Detect which cell encompasses the target text, then output its [X, Y] center coordinate. 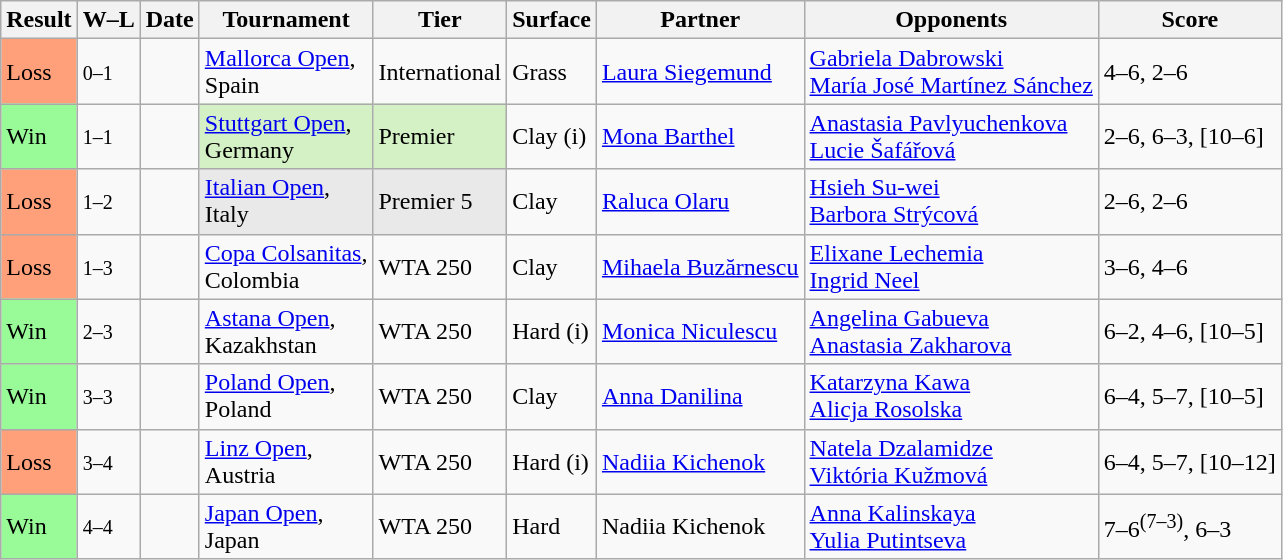
International [440, 72]
Anastasia Pavlyuchenkova Lucie Šafářová [951, 136]
1–2 [108, 202]
Laura Siegemund [700, 72]
W–L [108, 20]
Surface [552, 20]
Katarzyna Kawa Alicja Rosolska [951, 396]
Natela Dzalamidze Viktória Kužmová [951, 462]
Monica Niculescu [700, 332]
Partner [700, 20]
4–4 [108, 526]
1–3 [108, 266]
Gabriela Dabrowski María José Martínez Sánchez [951, 72]
Score [1190, 20]
Elixane Lechemia Ingrid Neel [951, 266]
7–6(7–3), 6–3 [1190, 526]
Result [39, 20]
Raluca Olaru [700, 202]
2–3 [108, 332]
6–2, 4–6, [10–5] [1190, 332]
Stuttgart Open, Germany [286, 136]
Grass [552, 72]
Copa Colsanitas, Colombia [286, 266]
Date [170, 20]
Tier [440, 20]
Clay (i) [552, 136]
2–6, 2–6 [1190, 202]
3–6, 4–6 [1190, 266]
Astana Open, Kazakhstan [286, 332]
0–1 [108, 72]
Italian Open, Italy [286, 202]
Hsieh Su-wei Barbora Strýcová [951, 202]
Opponents [951, 20]
4–6, 2–6 [1190, 72]
Mona Barthel [700, 136]
Angelina Gabueva Anastasia Zakharova [951, 332]
Tournament [286, 20]
Mallorca Open, Spain [286, 72]
Mihaela Buzărnescu [700, 266]
Anna Danilina [700, 396]
2–6, 6–3, [10–6] [1190, 136]
1–1 [108, 136]
Hard [552, 526]
6–4, 5–7, [10–5] [1190, 396]
Japan Open, Japan [286, 526]
Premier 5 [440, 202]
3–4 [108, 462]
Premier [440, 136]
Anna Kalinskaya Yulia Putintseva [951, 526]
3–3 [108, 396]
Poland Open, Poland [286, 396]
Linz Open, Austria [286, 462]
6–4, 5–7, [10–12] [1190, 462]
